Detect which cell encompasses the target text, then output its [x, y] center coordinate. 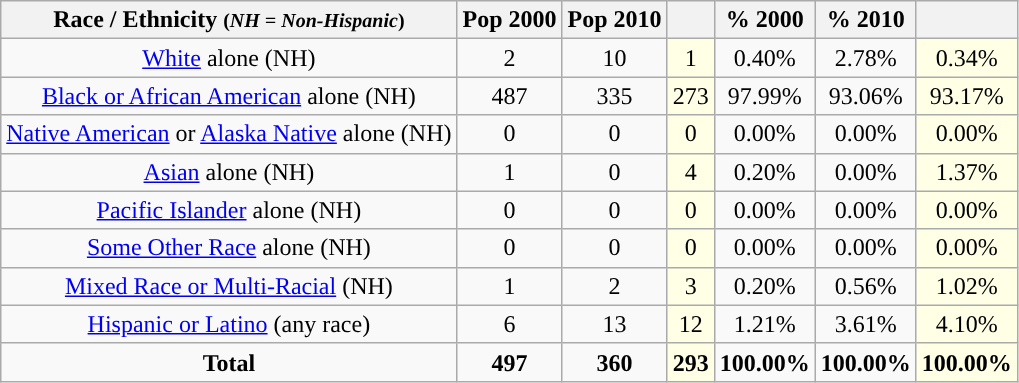
4.10% [966, 324]
4 [690, 172]
Pacific Islander alone (NH) [229, 210]
% 2010 [866, 20]
93.06% [866, 96]
13 [614, 324]
Total [229, 362]
360 [614, 362]
Pop 2000 [510, 20]
Some Other Race alone (NH) [229, 248]
Native American or Alaska Native alone (NH) [229, 134]
1.37% [966, 172]
Race / Ethnicity (NH = Non-Hispanic) [229, 20]
0.40% [764, 58]
Black or African American alone (NH) [229, 96]
6 [510, 324]
497 [510, 362]
Pop 2010 [614, 20]
97.99% [764, 96]
335 [614, 96]
293 [690, 362]
0.56% [866, 286]
10 [614, 58]
2.78% [866, 58]
Asian alone (NH) [229, 172]
White alone (NH) [229, 58]
Hispanic or Latino (any race) [229, 324]
3 [690, 286]
1.02% [966, 286]
3.61% [866, 324]
1.21% [764, 324]
0.34% [966, 58]
93.17% [966, 96]
487 [510, 96]
12 [690, 324]
273 [690, 96]
Mixed Race or Multi-Racial (NH) [229, 286]
% 2000 [764, 20]
